Output the (X, Y) coordinate of the center of the cell containing the given text.  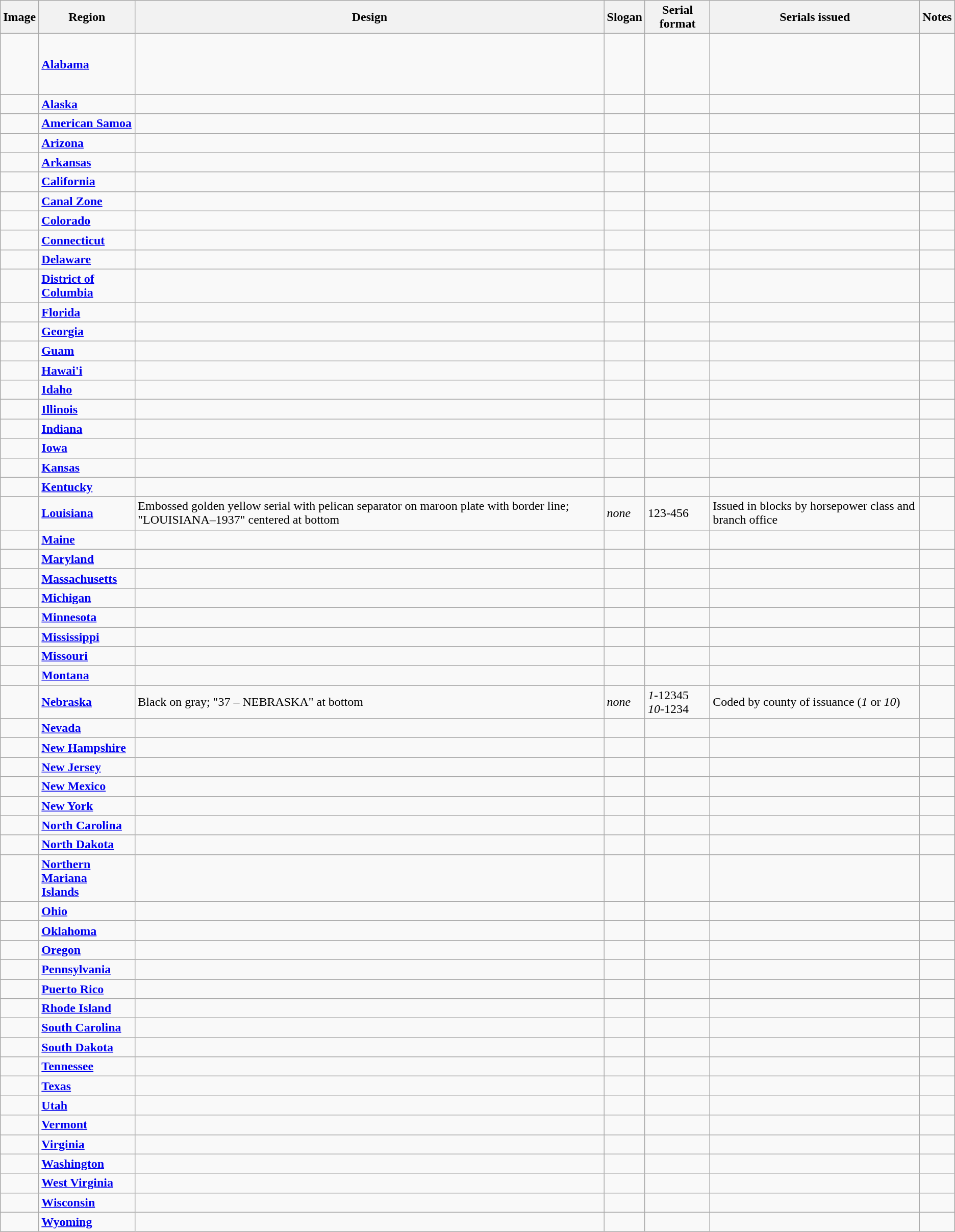
Utah (87, 1105)
Washington (87, 1164)
Arkansas (87, 162)
Alabama (87, 64)
Puerto Rico (87, 989)
Maine (87, 539)
Texas (87, 1086)
Coded by county of issuance (1 or 10) (815, 702)
Design (369, 17)
Region (87, 17)
Tennessee (87, 1067)
Canal Zone (87, 201)
Northern Mariana Islands (87, 878)
New Jersey (87, 767)
Connecticut (87, 240)
Massachusetts (87, 578)
Wisconsin (87, 1202)
Oregon (87, 950)
Notes (937, 17)
Missouri (87, 656)
Ohio (87, 911)
American Samoa (87, 124)
Georgia (87, 332)
New Hampshire (87, 748)
Virginia (87, 1144)
Minnesota (87, 617)
Iowa (87, 448)
Louisiana (87, 513)
Serials issued (815, 17)
Indiana (87, 429)
Hawai'i (87, 371)
Michigan (87, 598)
Vermont (87, 1125)
1-1234510-1234 (677, 702)
Guam (87, 351)
District ofColumbia (87, 286)
North Carolina (87, 825)
South Dakota (87, 1047)
Pennsylvania (87, 969)
Serial format (677, 17)
Issued in blocks by horsepower class and branch office (815, 513)
Idaho (87, 390)
Kansas (87, 467)
Rhode Island (87, 1008)
Nebraska (87, 702)
123-456 (677, 513)
Wyoming (87, 1222)
New Mexico (87, 786)
Mississippi (87, 636)
Alaska (87, 104)
Arizona (87, 143)
Embossed golden yellow serial with pelican separator on maroon plate with border line; "LOUISIANA–1937" centered at bottom (369, 513)
North Dakota (87, 845)
Slogan (624, 17)
Maryland (87, 559)
West Virginia (87, 1183)
Montana (87, 676)
Illinois (87, 409)
Nevada (87, 728)
Delaware (87, 259)
Image (19, 17)
Florida (87, 312)
Colorado (87, 220)
Kentucky (87, 487)
South Carolina (87, 1028)
California (87, 182)
Black on gray; "37 – NEBRASKA" at bottom (369, 702)
Oklahoma (87, 930)
New York (87, 806)
